For the text-containing cell, return its midpoint in [X, Y] coordinate format. 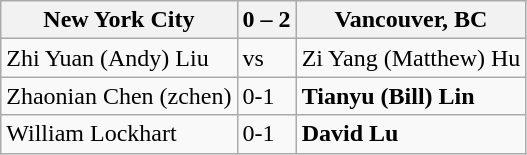
Tianyu (Bill) Lin [411, 96]
Vancouver, BC [411, 20]
0 – 2 [266, 20]
Zi Yang (Matthew) Hu [411, 58]
David Lu [411, 134]
William Lockhart [119, 134]
New York City [119, 20]
Zhi Yuan (Andy) Liu [119, 58]
vs [266, 58]
Zhaonian Chen (zchen) [119, 96]
